From the cell containing the given text, extract its center point as [X, Y] coordinate. 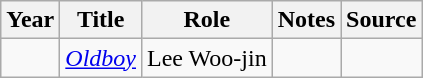
Role [208, 20]
Source [382, 20]
Notes [306, 20]
Oldboy [101, 58]
Lee Woo-jin [208, 58]
Title [101, 20]
Year [30, 20]
